Search for the cell housing the specified text and yield its (x, y) center coordinate. 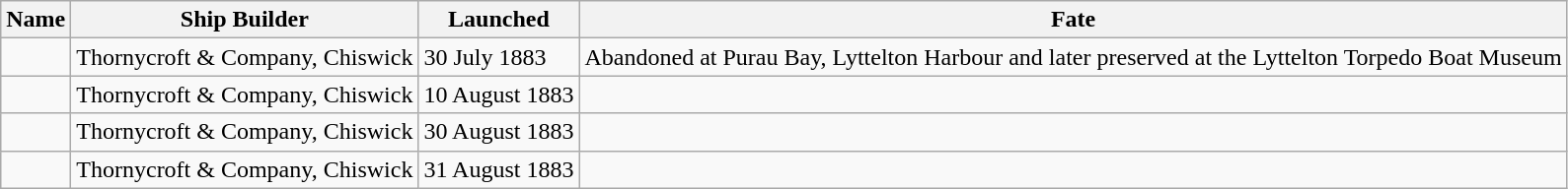
Ship Builder (245, 20)
Abandoned at Purau Bay, Lyttelton Harbour and later preserved at the Lyttelton Torpedo Boat Museum (1074, 57)
Name (36, 20)
Launched (499, 20)
31 August 1883 (499, 169)
10 August 1883 (499, 94)
Fate (1074, 20)
30 August 1883 (499, 132)
30 July 1883 (499, 57)
